Locate the cell with the specified text and output its [x, y] center coordinate. 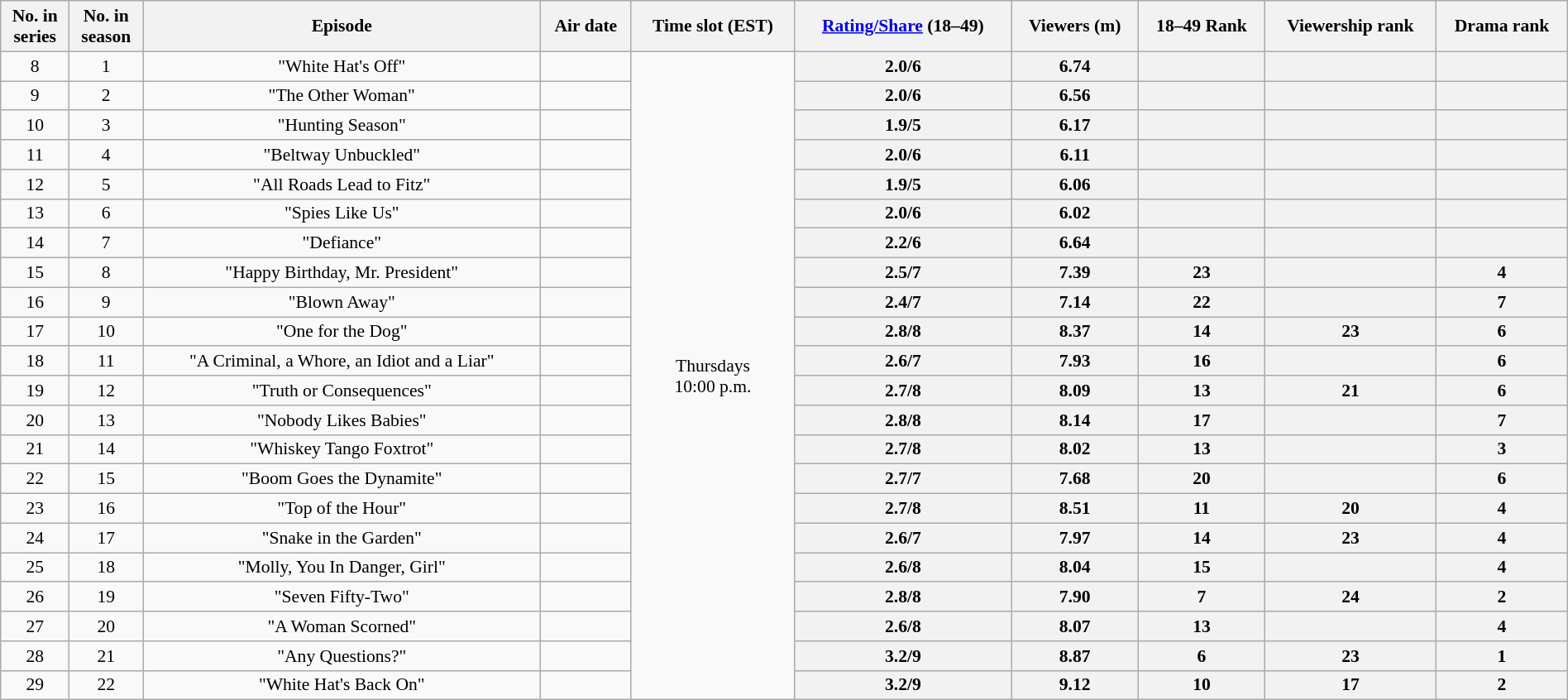
26 [35, 597]
"Beltway Unbuckled" [342, 155]
6.06 [1075, 185]
Viewership rank [1350, 26]
5 [106, 185]
"Any Questions?" [342, 656]
"Seven Fifty-Two" [342, 597]
"Whiskey Tango Foxtrot" [342, 449]
"Nobody Likes Babies" [342, 420]
"Hunting Season" [342, 126]
27 [35, 626]
2.4/7 [903, 302]
"Molly, You In Danger, Girl" [342, 568]
6.64 [1075, 243]
8.51 [1075, 509]
"Spies Like Us" [342, 213]
7.14 [1075, 302]
2.5/7 [903, 273]
8.09 [1075, 391]
Air date [586, 26]
Time slot (EST) [713, 26]
7.93 [1075, 362]
"Snake in the Garden" [342, 538]
8.04 [1075, 568]
6.56 [1075, 96]
18–49 Rank [1202, 26]
Thursdays10:00 p.m. [713, 376]
2.2/6 [903, 243]
"White Hat's Off" [342, 66]
"Happy Birthday, Mr. President" [342, 273]
No. inseason [106, 26]
7.90 [1075, 597]
7.68 [1075, 479]
8.07 [1075, 626]
"Boom Goes the Dynamite" [342, 479]
29 [35, 685]
6.11 [1075, 155]
Drama rank [1502, 26]
"The Other Woman" [342, 96]
7.97 [1075, 538]
6.17 [1075, 126]
25 [35, 568]
28 [35, 656]
"Blown Away" [342, 302]
"White Hat's Back On" [342, 685]
"Defiance" [342, 243]
"A Woman Scorned" [342, 626]
"Top of the Hour" [342, 509]
6.74 [1075, 66]
Episode [342, 26]
8.87 [1075, 656]
8.14 [1075, 420]
6.02 [1075, 213]
8.37 [1075, 332]
2.7/7 [903, 479]
No. inseries [35, 26]
"Truth or Consequences" [342, 391]
Rating/Share (18–49) [903, 26]
7.39 [1075, 273]
"One for the Dog" [342, 332]
"All Roads Lead to Fitz" [342, 185]
9.12 [1075, 685]
Viewers (m) [1075, 26]
8.02 [1075, 449]
"A Criminal, a Whore, an Idiot and a Liar" [342, 362]
